Scan for the cell matching the given text and deliver its [X, Y] coordinate at center. 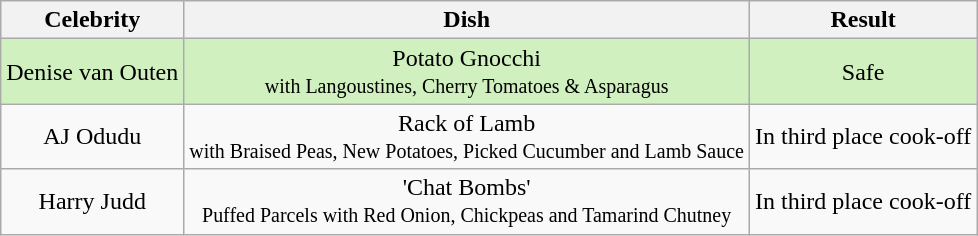
Celebrity [92, 20]
Harry Judd [92, 202]
Safe [864, 72]
Potato Gnocchiwith Langoustines, Cherry Tomatoes & Asparagus [467, 72]
AJ Odudu [92, 136]
Denise van Outen [92, 72]
Result [864, 20]
'Chat Bombs'Puffed Parcels with Red Onion, Chickpeas and Tamarind Chutney [467, 202]
Dish [467, 20]
Rack of Lambwith Braised Peas, New Potatoes, Picked Cucumber and Lamb Sauce [467, 136]
